Pinpoint the cell where the given text exists, returning its (x, y) midpoint coordinate. 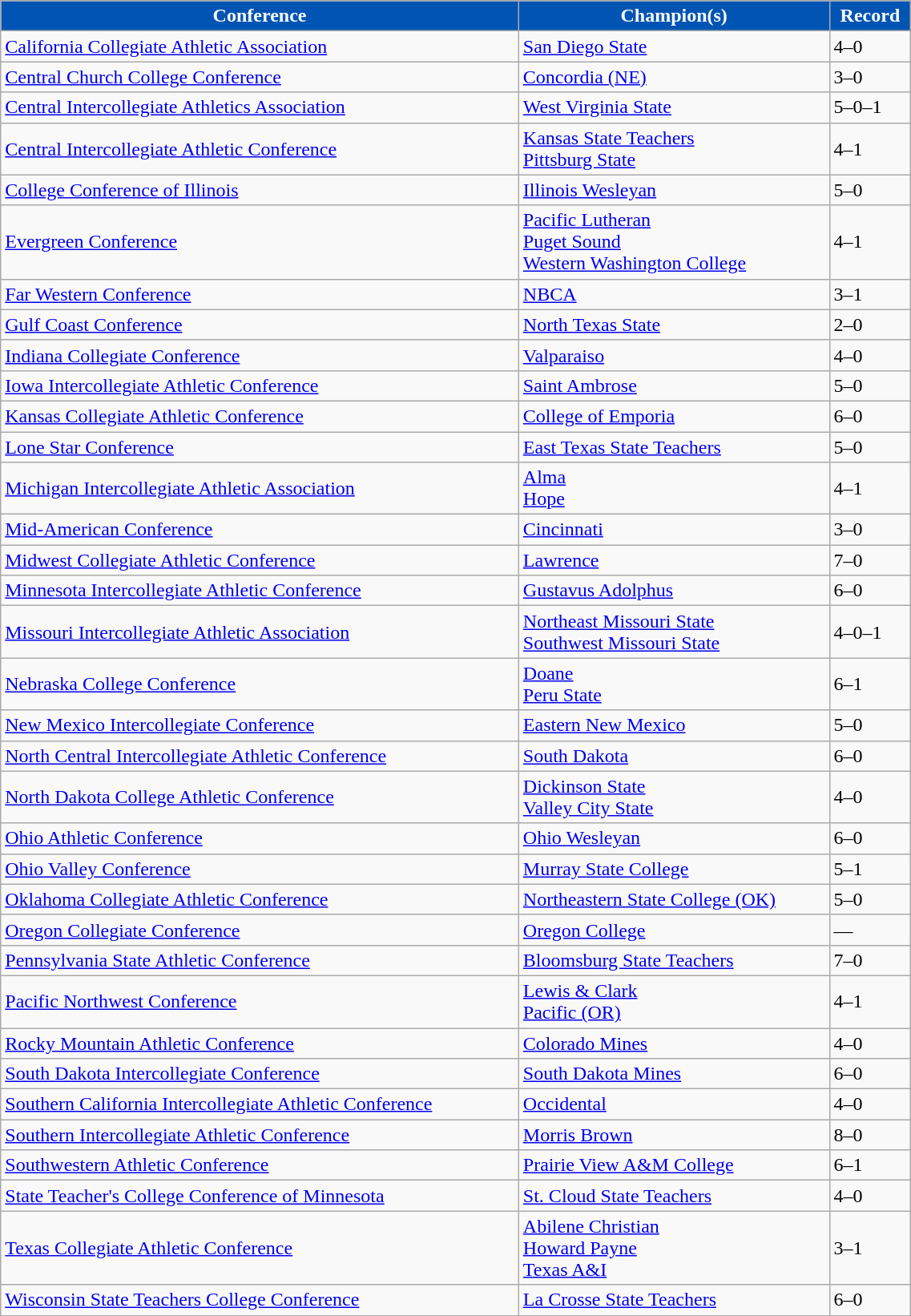
Central Intercollegiate Athletic Conference (260, 149)
Oklahoma Collegiate Athletic Conference (260, 899)
Pacific Northwest Conference (260, 1002)
North Dakota College Athletic Conference (260, 797)
Lewis & ClarkPacific (OR) (674, 1002)
Prairie View A&M College (674, 1165)
West Virginia State (674, 107)
College of Emporia (674, 416)
New Mexico Intercollegiate Conference (260, 725)
State Teacher's College Conference of Minnesota (260, 1196)
Champion(s) (674, 16)
South Dakota (674, 756)
5–1 (870, 869)
North Central Intercollegiate Athletic Conference (260, 756)
Ohio Valley Conference (260, 869)
Colorado Mines (674, 1043)
8–0 (870, 1135)
Gulf Coast Conference (260, 325)
Abilene ChristianHoward PayneTexas A&I (674, 1248)
Central Intercollegiate Athletics Association (260, 107)
Midwest Collegiate Athletic Conference (260, 560)
Oregon Collegiate Conference (260, 930)
California Collegiate Athletic Association (260, 46)
Bloomsburg State Teachers (674, 960)
South Dakota Intercollegiate Conference (260, 1074)
Saint Ambrose (674, 386)
St. Cloud State Teachers (674, 1196)
4–0–1 (870, 632)
Minnesota Intercollegiate Athletic Conference (260, 591)
Morris Brown (674, 1135)
Evergreen Conference (260, 242)
Valparaiso (674, 355)
Lawrence (674, 560)
Ohio Athletic Conference (260, 838)
San Diego State (674, 46)
Missouri Intercollegiate Athletic Association (260, 632)
Northeastern State College (OK) (674, 899)
Southwestern Athletic Conference (260, 1165)
Far Western Conference (260, 294)
Michigan Intercollegiate Athletic Association (260, 489)
Cincinnati (674, 530)
Pennsylvania State Athletic Conference (260, 960)
Kansas State TeachersPittsburg State (674, 149)
La Crosse State Teachers (674, 1300)
North Texas State (674, 325)
Mid-American Conference (260, 530)
AlmaHope (674, 489)
Concordia (NE) (674, 77)
Nebraska College Conference (260, 684)
5–0–1 (870, 107)
Lone Star Conference (260, 446)
Ohio Wesleyan (674, 838)
Wisconsin State Teachers College Conference (260, 1300)
Conference (260, 16)
Illinois Wesleyan (674, 190)
Eastern New Mexico (674, 725)
— (870, 930)
Southern California Intercollegiate Athletic Conference (260, 1104)
South Dakota Mines (674, 1074)
Occidental (674, 1104)
Dickinson StateValley City State (674, 797)
Kansas Collegiate Athletic Conference (260, 416)
2–0 (870, 325)
Indiana Collegiate Conference (260, 355)
Oregon College (674, 930)
East Texas State Teachers (674, 446)
Central Church College Conference (260, 77)
Murray State College (674, 869)
Record (870, 16)
Northeast Missouri StateSouthwest Missouri State (674, 632)
Rocky Mountain Athletic Conference (260, 1043)
Iowa Intercollegiate Athletic Conference (260, 386)
Texas Collegiate Athletic Conference (260, 1248)
Pacific LutheranPuget SoundWestern Washington College (674, 242)
DoanePeru State (674, 684)
Gustavus Adolphus (674, 591)
NBCA (674, 294)
Southern Intercollegiate Athletic Conference (260, 1135)
College Conference of Illinois (260, 190)
